Search for the cell housing the specified text and yield its [x, y] center coordinate. 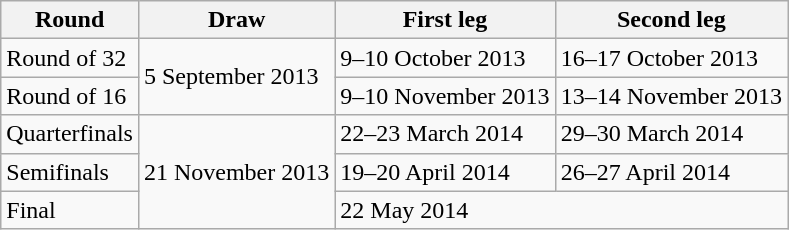
First leg [445, 20]
Semifinals [70, 172]
22 May 2014 [562, 210]
5 September 2013 [236, 77]
Final [70, 210]
Second leg [671, 20]
Quarterfinals [70, 134]
29–30 March 2014 [671, 134]
26–27 April 2014 [671, 172]
Round of 32 [70, 58]
9–10 November 2013 [445, 96]
21 November 2013 [236, 172]
Draw [236, 20]
Round of 16 [70, 96]
19–20 April 2014 [445, 172]
16–17 October 2013 [671, 58]
22–23 March 2014 [445, 134]
Round [70, 20]
9–10 October 2013 [445, 58]
13–14 November 2013 [671, 96]
